Locate the cell with the specified text and output its [x, y] center coordinate. 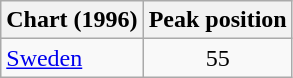
Chart (1996) [72, 20]
Peak position [218, 20]
Sweden [72, 58]
55 [218, 58]
